From the cell containing the given text, extract its center point as [x, y] coordinate. 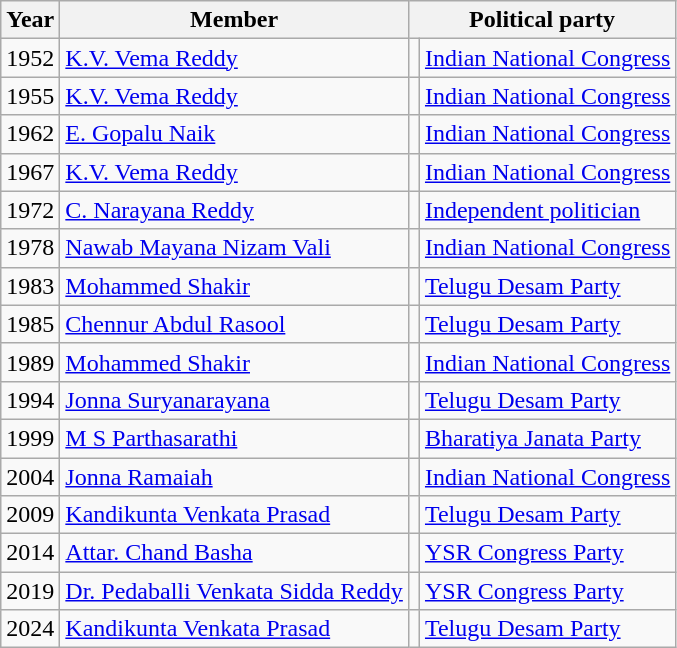
M S Parthasarathi [234, 438]
2009 [30, 515]
1978 [30, 248]
1955 [30, 96]
1999 [30, 438]
2014 [30, 553]
Year [30, 20]
2019 [30, 591]
1962 [30, 134]
1989 [30, 362]
Bharatiya Janata Party [547, 438]
1983 [30, 286]
1985 [30, 324]
1952 [30, 58]
Jonna Suryanarayana [234, 400]
1967 [30, 172]
1994 [30, 400]
Political party [542, 20]
Jonna Ramaiah [234, 477]
Nawab Mayana Nizam Vali [234, 248]
Attar. Chand Basha [234, 553]
Chennur Abdul Rasool [234, 324]
Dr. Pedaballi Venkata Sidda Reddy [234, 591]
2004 [30, 477]
2024 [30, 629]
1972 [30, 210]
C. Narayana Reddy [234, 210]
E. Gopalu Naik [234, 134]
Member [234, 20]
Independent politician [547, 210]
